Detect which cell encompasses the target text, then output its (x, y) center coordinate. 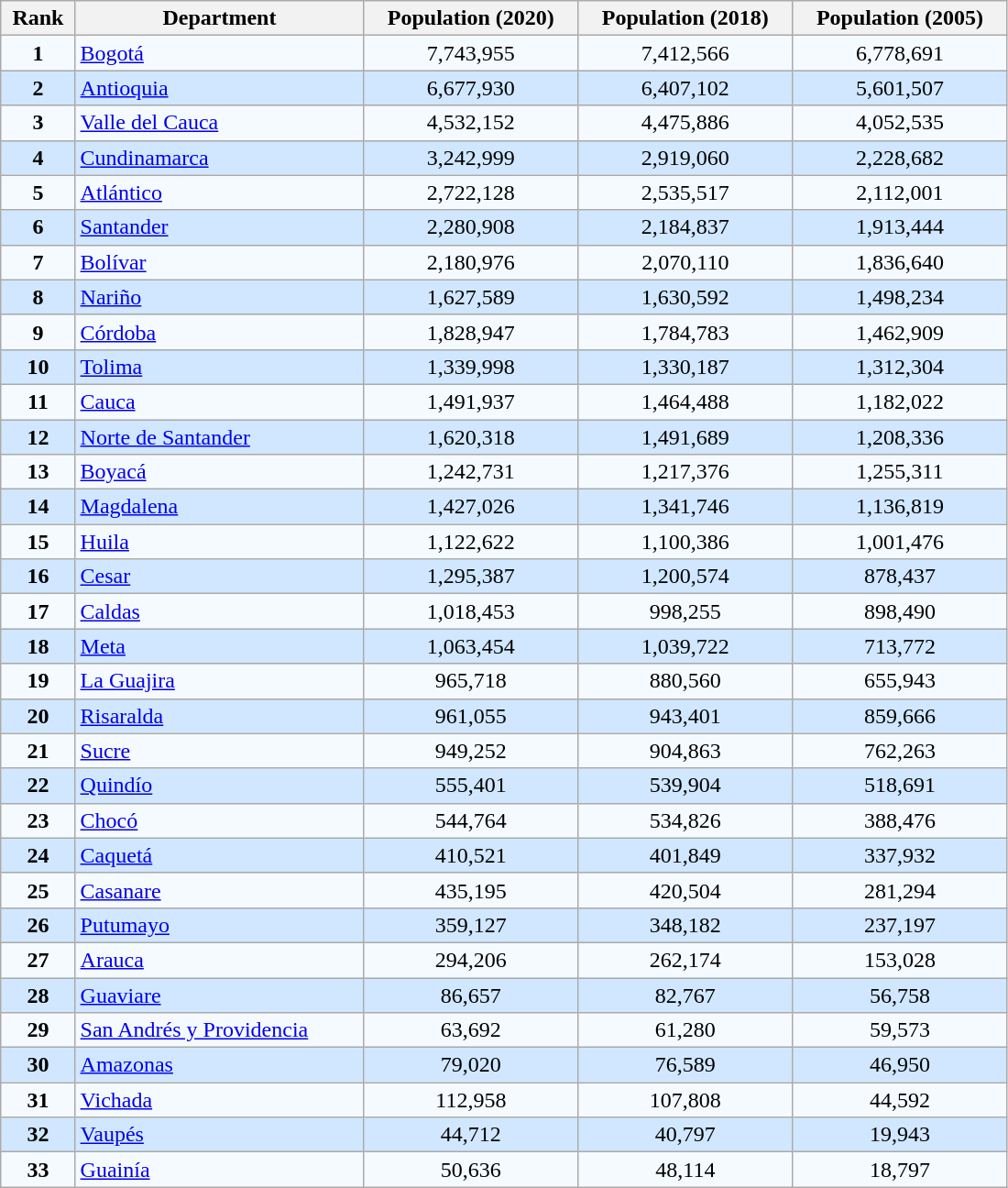
23 (38, 820)
Magdalena (220, 507)
153,028 (900, 960)
1,295,387 (471, 577)
1,491,937 (471, 401)
1,620,318 (471, 437)
Córdoba (220, 332)
76,589 (685, 1065)
19 (38, 681)
1,200,574 (685, 577)
Rank (38, 18)
Sucre (220, 751)
2,919,060 (685, 158)
2,184,837 (685, 227)
359,127 (471, 925)
30 (38, 1065)
7,412,566 (685, 53)
44,592 (900, 1100)
998,255 (685, 611)
Vaupés (220, 1135)
420,504 (685, 890)
79,020 (471, 1065)
8 (38, 297)
18,797 (900, 1170)
Cesar (220, 577)
Population (2020) (471, 18)
2,228,682 (900, 158)
Bogotá (220, 53)
1,836,640 (900, 262)
904,863 (685, 751)
27 (38, 960)
5,601,507 (900, 88)
281,294 (900, 890)
1,217,376 (685, 472)
4 (38, 158)
Bolívar (220, 262)
1,330,187 (685, 367)
1,498,234 (900, 297)
1,828,947 (471, 332)
1,627,589 (471, 297)
48,114 (685, 1170)
555,401 (471, 786)
539,904 (685, 786)
32 (38, 1135)
20 (38, 716)
26 (38, 925)
294,206 (471, 960)
18 (38, 646)
1,427,026 (471, 507)
24 (38, 855)
544,764 (471, 820)
401,849 (685, 855)
22 (38, 786)
1,242,731 (471, 472)
San Andrés y Providencia (220, 1030)
3 (38, 123)
Guaviare (220, 995)
4,532,152 (471, 123)
59,573 (900, 1030)
1,063,454 (471, 646)
878,437 (900, 577)
410,521 (471, 855)
859,666 (900, 716)
Cundinamarca (220, 158)
La Guajira (220, 681)
9 (38, 332)
46,950 (900, 1065)
1,136,819 (900, 507)
3,242,999 (471, 158)
5 (38, 192)
4,475,886 (685, 123)
2,112,001 (900, 192)
6,778,691 (900, 53)
Caldas (220, 611)
1,491,689 (685, 437)
1,312,304 (900, 367)
898,490 (900, 611)
Cauca (220, 401)
Population (2018) (685, 18)
337,932 (900, 855)
25 (38, 890)
Quindío (220, 786)
86,657 (471, 995)
14 (38, 507)
518,691 (900, 786)
19,943 (900, 1135)
Chocó (220, 820)
Santander (220, 227)
943,401 (685, 716)
1,255,311 (900, 472)
949,252 (471, 751)
Boyacá (220, 472)
17 (38, 611)
1,784,783 (685, 332)
1,462,909 (900, 332)
2 (38, 88)
1,208,336 (900, 437)
1,913,444 (900, 227)
82,767 (685, 995)
Putumayo (220, 925)
1,182,022 (900, 401)
713,772 (900, 646)
Valle del Cauca (220, 123)
1,100,386 (685, 542)
961,055 (471, 716)
1 (38, 53)
Casanare (220, 890)
7,743,955 (471, 53)
2,280,908 (471, 227)
28 (38, 995)
2,722,128 (471, 192)
880,560 (685, 681)
61,280 (685, 1030)
348,182 (685, 925)
Meta (220, 646)
40,797 (685, 1135)
1,464,488 (685, 401)
Guainía (220, 1170)
31 (38, 1100)
1,001,476 (900, 542)
10 (38, 367)
33 (38, 1170)
21 (38, 751)
Tolima (220, 367)
655,943 (900, 681)
29 (38, 1030)
2,535,517 (685, 192)
13 (38, 472)
Department (220, 18)
6,677,930 (471, 88)
2,070,110 (685, 262)
6,407,102 (685, 88)
Amazonas (220, 1065)
1,039,722 (685, 646)
1,341,746 (685, 507)
Risaralda (220, 716)
15 (38, 542)
4,052,535 (900, 123)
965,718 (471, 681)
16 (38, 577)
388,476 (900, 820)
1,630,592 (685, 297)
1,018,453 (471, 611)
50,636 (471, 1170)
435,195 (471, 890)
6 (38, 227)
Caquetá (220, 855)
Nariño (220, 297)
534,826 (685, 820)
107,808 (685, 1100)
12 (38, 437)
Arauca (220, 960)
Antioquia (220, 88)
2,180,976 (471, 262)
1,339,998 (471, 367)
63,692 (471, 1030)
44,712 (471, 1135)
11 (38, 401)
112,958 (471, 1100)
262,174 (685, 960)
Population (2005) (900, 18)
Vichada (220, 1100)
Huila (220, 542)
Atlántico (220, 192)
237,197 (900, 925)
1,122,622 (471, 542)
56,758 (900, 995)
7 (38, 262)
762,263 (900, 751)
Norte de Santander (220, 437)
